Find where the given text appears and provide that cell's center as (X, Y) coordinate. 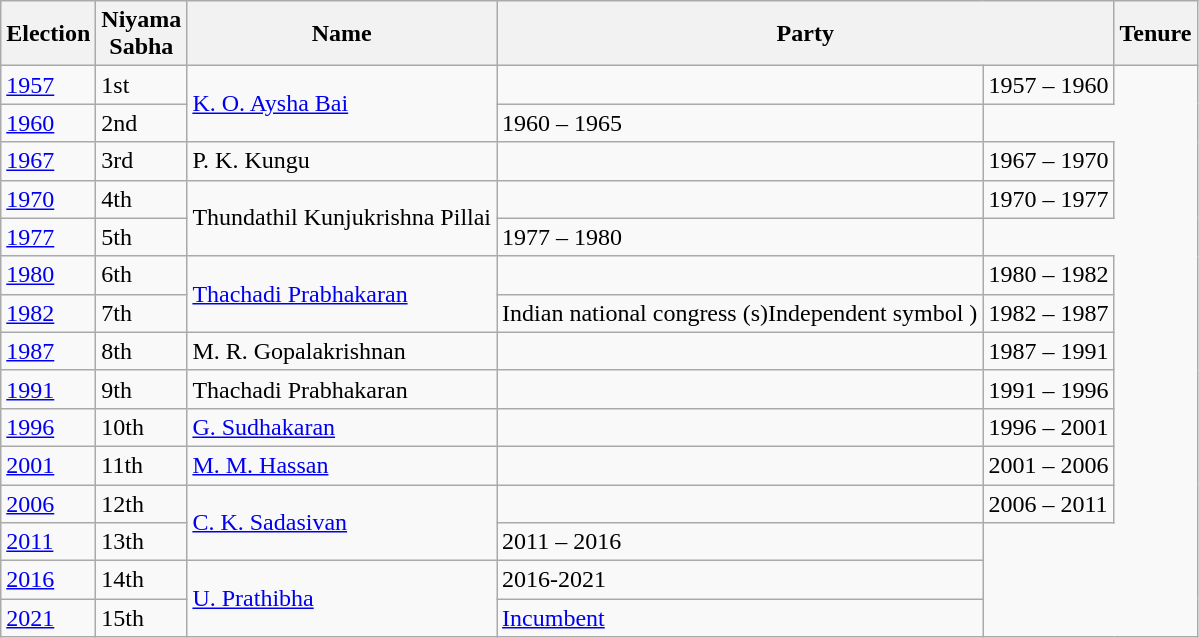
2011 (48, 542)
1996 (48, 427)
6th (142, 275)
2016 (48, 580)
1960 – 1965 (740, 123)
3rd (142, 161)
11th (142, 465)
1996 – 2001 (1048, 427)
2nd (142, 123)
13th (142, 542)
Indian national congress (s)Independent symbol ) (740, 313)
1st (142, 85)
2001 – 2006 (1048, 465)
8th (142, 351)
1991 – 1996 (1048, 389)
1987 (48, 351)
2006 (48, 503)
2006 – 2011 (1048, 503)
1970 (48, 199)
1967 – 1970 (1048, 161)
1970 – 1977 (1048, 199)
7th (142, 313)
C. K. Sadasivan (342, 522)
2011 – 2016 (740, 542)
14th (142, 580)
G. Sudhakaran (342, 427)
2021 (48, 618)
2016-2021 (740, 580)
P. K. Kungu (342, 161)
K. O. Aysha Bai (342, 104)
9th (142, 389)
M. R. Gopalakrishnan (342, 351)
1980 (48, 275)
1977 – 1980 (740, 237)
Election (48, 34)
1957 (48, 85)
M. M. Hassan (342, 465)
U. Prathibha (342, 599)
1982 (48, 313)
Party (806, 34)
15th (142, 618)
1960 (48, 123)
4th (142, 199)
NiyamaSabha (142, 34)
1980 – 1982 (1048, 275)
1957 – 1960 (1048, 85)
10th (142, 427)
1991 (48, 389)
Tenure (1156, 34)
1982 – 1987 (1048, 313)
1977 (48, 237)
1987 – 1991 (1048, 351)
12th (142, 503)
Name (342, 34)
2001 (48, 465)
Thundathil Kunjukrishna Pillai (342, 218)
Incumbent (740, 618)
5th (142, 237)
1967 (48, 161)
